Provide the [X, Y] coordinate of the cell's center where the given text is located.  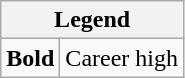
Legend [92, 20]
Bold [30, 58]
Career high [122, 58]
